Pinpoint the cell where the given text exists, returning its [X, Y] midpoint coordinate. 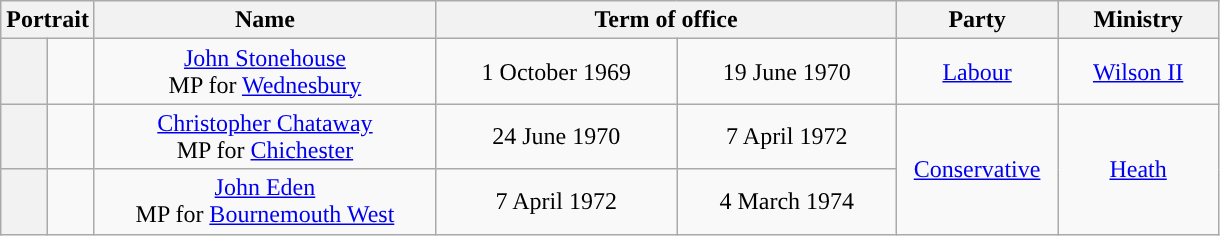
Christopher ChatawayMP for Chichester [264, 136]
Portrait [48, 20]
Ministry [1138, 20]
19 June 1970 [787, 72]
Labour [978, 72]
24 June 1970 [556, 136]
John EdenMP for Bournemouth West [264, 202]
John StonehouseMP for Wednesbury [264, 72]
Term of office [666, 20]
Conservative [978, 169]
1 October 1969 [556, 72]
Heath [1138, 169]
Party [978, 20]
4 March 1974 [787, 202]
Name [264, 20]
Wilson II [1138, 72]
